Scan for the cell matching the given text and deliver its [x, y] coordinate at center. 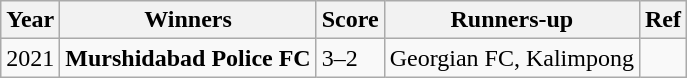
3–2 [350, 58]
Winners [188, 20]
Year [30, 20]
Georgian FC, Kalimpong [512, 58]
Score [350, 20]
Murshidabad Police FC [188, 58]
Ref [662, 20]
2021 [30, 58]
Runners-up [512, 20]
